Return the [x, y] coordinate for the center point of the cell that contains the specified text.  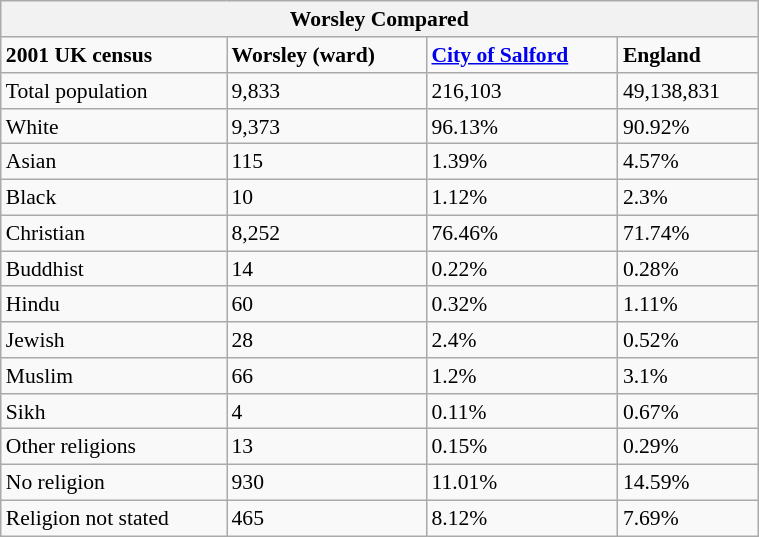
90.92% [688, 126]
Asian [114, 162]
1.12% [522, 197]
930 [326, 482]
0.22% [522, 269]
9,833 [326, 91]
0.29% [688, 447]
White [114, 126]
2.3% [688, 197]
66 [326, 376]
14 [326, 269]
115 [326, 162]
1.39% [522, 162]
49,138,831 [688, 91]
City of Salford [522, 55]
2.4% [522, 340]
96.13% [522, 126]
1.11% [688, 304]
Other religions [114, 447]
0.52% [688, 340]
3.1% [688, 376]
0.28% [688, 269]
Worsley (ward) [326, 55]
0.15% [522, 447]
Christian [114, 233]
2001 UK census [114, 55]
0.32% [522, 304]
216,103 [522, 91]
60 [326, 304]
Total population [114, 91]
8.12% [522, 518]
71.74% [688, 233]
No religion [114, 482]
10 [326, 197]
0.67% [688, 411]
9,373 [326, 126]
7.69% [688, 518]
465 [326, 518]
1.2% [522, 376]
Sikh [114, 411]
Black [114, 197]
8,252 [326, 233]
Religion not stated [114, 518]
England [688, 55]
13 [326, 447]
28 [326, 340]
Muslim [114, 376]
0.11% [522, 411]
4.57% [688, 162]
Worsley Compared [380, 19]
4 [326, 411]
14.59% [688, 482]
Jewish [114, 340]
76.46% [522, 233]
Hindu [114, 304]
Buddhist [114, 269]
11.01% [522, 482]
